Scan for the cell matching the given text and deliver its (x, y) coordinate at center. 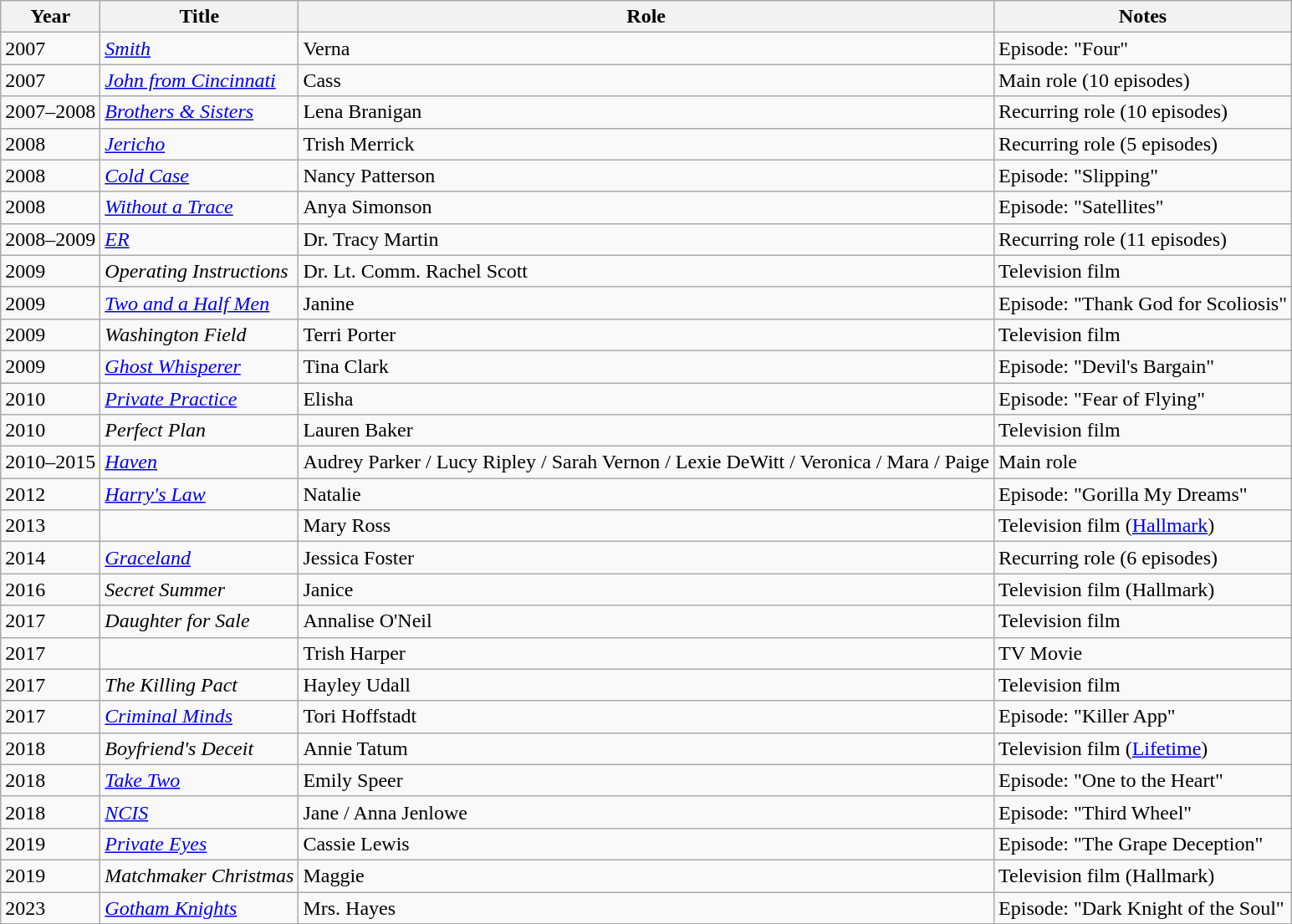
Title (199, 17)
Audrey Parker / Lucy Ripley / Sarah Vernon / Lexie DeWitt / Veronica / Mara / Paige (646, 462)
Daughter for Sale (199, 621)
ER (199, 239)
Harry's Law (199, 494)
Ghost Whisperer (199, 366)
Role (646, 17)
Main role (10 episodes) (1143, 80)
NCIS (199, 812)
Terri Porter (646, 334)
Episode: "Satellites" (1143, 207)
Recurring role (11 episodes) (1143, 239)
Smith (199, 48)
2014 (50, 558)
Main role (1143, 462)
Perfect Plan (199, 431)
Cassie Lewis (646, 844)
Episode: "Gorilla My Dreams" (1143, 494)
2010–2015 (50, 462)
Episode: "Thank God for Scoliosis" (1143, 303)
Lena Branigan (646, 112)
Annie Tatum (646, 748)
Cold Case (199, 176)
Hayley Udall (646, 685)
Recurring role (5 episodes) (1143, 144)
Verna (646, 48)
Episode: "Killer App" (1143, 717)
Graceland (199, 558)
Tina Clark (646, 366)
Lauren Baker (646, 431)
Anya Simonson (646, 207)
Tori Hoffstadt (646, 717)
Take Two (199, 780)
Recurring role (6 episodes) (1143, 558)
Without a Trace (199, 207)
Notes (1143, 17)
Dr. Tracy Martin (646, 239)
Episode: "The Grape Deception" (1143, 844)
2013 (50, 526)
Two and a Half Men (199, 303)
Maggie (646, 876)
Jane / Anna Jenlowe (646, 812)
Mrs. Hayes (646, 907)
2008–2009 (50, 239)
Haven (199, 462)
Emily Speer (646, 780)
Elisha (646, 399)
Jericho (199, 144)
Operating Instructions (199, 271)
Trish Merrick (646, 144)
TV Movie (1143, 653)
Private Eyes (199, 844)
2016 (50, 590)
2023 (50, 907)
Episode: "Dark Knight of the Soul" (1143, 907)
Matchmaker Christmas (199, 876)
Trish Harper (646, 653)
2012 (50, 494)
Gotham Knights (199, 907)
John from Cincinnati (199, 80)
Jessica Foster (646, 558)
Washington Field (199, 334)
Criminal Minds (199, 717)
Annalise O'Neil (646, 621)
Janine (646, 303)
Episode: "Third Wheel" (1143, 812)
Episode: "Fear of Flying" (1143, 399)
Brothers & Sisters (199, 112)
Episode: "One to the Heart" (1143, 780)
Television film (Lifetime) (1143, 748)
The Killing Pact (199, 685)
2007–2008 (50, 112)
Cass (646, 80)
Episode: "Devil's Bargain" (1143, 366)
Mary Ross (646, 526)
Boyfriend's Deceit (199, 748)
Year (50, 17)
Nancy Patterson (646, 176)
Episode: "Slipping" (1143, 176)
Private Practice (199, 399)
Secret Summer (199, 590)
Dr. Lt. Comm. Rachel Scott (646, 271)
Natalie (646, 494)
Janice (646, 590)
Recurring role (10 episodes) (1143, 112)
Episode: "Four" (1143, 48)
